Extract the [x, y] coordinate from the center of the cell holding the provided text.  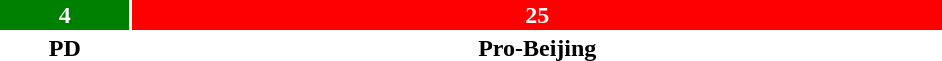
25 [537, 15]
4 [64, 15]
